Identify which cell holds the provided text, then report its (x, y) central coordinate. 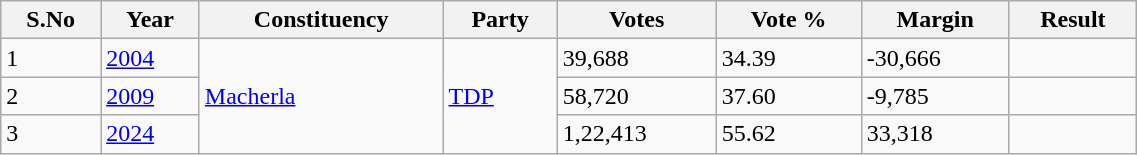
58,720 (636, 96)
37.60 (788, 96)
-30,666 (935, 58)
2024 (150, 134)
3 (51, 134)
Macherla (321, 96)
Year (150, 20)
S.No (51, 20)
1 (51, 58)
Votes (636, 20)
1,22,413 (636, 134)
2009 (150, 96)
2004 (150, 58)
Margin (935, 20)
2 (51, 96)
Party (500, 20)
34.39 (788, 58)
55.62 (788, 134)
-9,785 (935, 96)
Vote % (788, 20)
TDP (500, 96)
33,318 (935, 134)
39,688 (636, 58)
Result (1073, 20)
Constituency (321, 20)
